For the text-containing cell, return its midpoint in [X, Y] coordinate format. 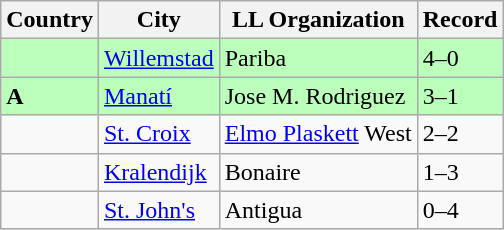
Jose M. Rodriguez [318, 96]
Elmo Plaskett West [318, 134]
A [50, 96]
City [158, 20]
Kralendijk [158, 172]
Manatí [158, 96]
3–1 [460, 96]
Willemstad [158, 58]
St. Croix [158, 134]
2–2 [460, 134]
St. John's [158, 210]
LL Organization [318, 20]
1–3 [460, 172]
4–0 [460, 58]
0–4 [460, 210]
Country [50, 20]
Record [460, 20]
Antigua [318, 210]
Bonaire [318, 172]
Pariba [318, 58]
